Extract the (X, Y) coordinate from the center of the cell holding the provided text.  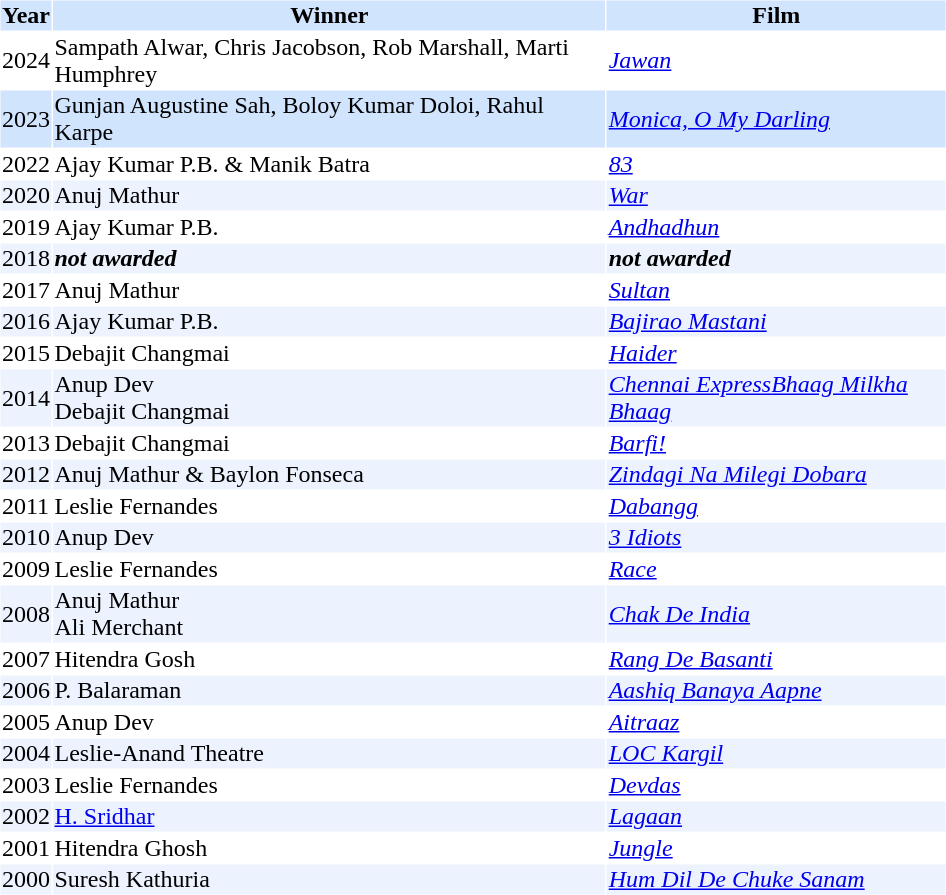
2002 (26, 817)
2010 (26, 537)
2001 (26, 848)
2003 (26, 785)
Dabangg (776, 506)
Lagaan (776, 817)
83 (776, 164)
Leslie-Anand Theatre (330, 753)
H. Sridhar (330, 817)
2007 (26, 659)
Aitraaz (776, 722)
Anuj MathurAli Merchant (330, 614)
2024 (26, 60)
2011 (26, 506)
2015 (26, 353)
2008 (26, 614)
Anup DevDebajit Changmai (330, 398)
Bajirao Mastani (776, 321)
Chak De India (776, 614)
Andhadhun (776, 227)
Jawan (776, 60)
2006 (26, 691)
Monica, O My Darling (776, 118)
Suresh Kathuria (330, 879)
Sampath Alwar, Chris Jacobson, Rob Marshall, Marti Humphrey (330, 60)
Devdas (776, 785)
Ajay Kumar P.B. & Manik Batra (330, 164)
Chennai ExpressBhaag Milkha Bhaag (776, 398)
2009 (26, 569)
Gunjan Augustine Sah, Boloy Kumar Doloi, Rahul Karpe (330, 118)
Barfi! (776, 443)
2016 (26, 321)
Rang De Basanti (776, 659)
2012 (26, 475)
P. Balaraman (330, 691)
Year (26, 15)
Aashiq Banaya Aapne (776, 691)
2005 (26, 722)
Haider (776, 353)
Anuj Mathur & Baylon Fonseca (330, 475)
Race (776, 569)
Sultan (776, 290)
2014 (26, 398)
3 Idiots (776, 537)
2000 (26, 879)
Hum Dil De Chuke Sanam (776, 879)
2004 (26, 753)
Hitendra Gosh (330, 659)
2013 (26, 443)
LOC Kargil (776, 753)
2020 (26, 195)
Hitendra Ghosh (330, 848)
Zindagi Na Milegi Dobara (776, 475)
Jungle (776, 848)
2022 (26, 164)
2023 (26, 118)
2019 (26, 227)
Film (776, 15)
2017 (26, 290)
War (776, 195)
Winner (330, 15)
2018 (26, 259)
